Find where the given text appears and provide that cell's center as (x, y) coordinate. 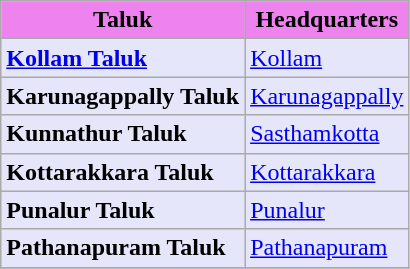
Karunagappally Taluk (123, 96)
Sasthamkotta (327, 134)
Punalur (327, 210)
Punalur Taluk (123, 210)
Kollam (327, 58)
Headquarters (327, 20)
Kottarakkara Taluk (123, 172)
Kunnathur Taluk (123, 134)
Pathanapuram Taluk (123, 248)
Pathanapuram (327, 248)
Kollam Taluk (123, 58)
Kottarakkara (327, 172)
Taluk (123, 20)
Karunagappally (327, 96)
